For the text-containing cell, return its midpoint in [X, Y] coordinate format. 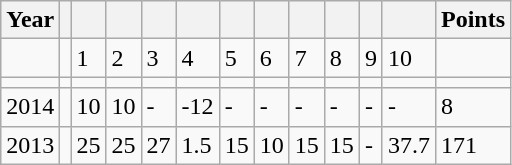
37.7 [408, 145]
1 [88, 58]
2013 [30, 145]
1.5 [198, 145]
Year [30, 20]
171 [472, 145]
7 [306, 58]
2 [124, 58]
2014 [30, 107]
Points [472, 20]
3 [158, 58]
4 [198, 58]
27 [158, 145]
9 [370, 58]
5 [236, 58]
-12 [198, 107]
6 [272, 58]
